Pinpoint the cell where the given text exists, returning its [X, Y] midpoint coordinate. 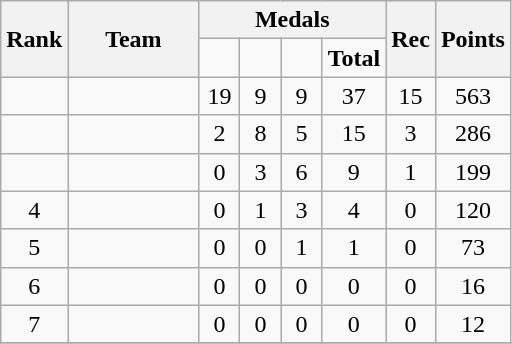
37 [354, 96]
2 [220, 134]
199 [472, 172]
120 [472, 210]
73 [472, 248]
Rank [34, 39]
19 [220, 96]
Total [354, 58]
563 [472, 96]
Team [134, 39]
12 [472, 324]
Medals [292, 20]
8 [260, 134]
286 [472, 134]
7 [34, 324]
Points [472, 39]
Rec [411, 39]
16 [472, 286]
